Determine the [x, y] coordinate at the center of the cell enclosing the given text.  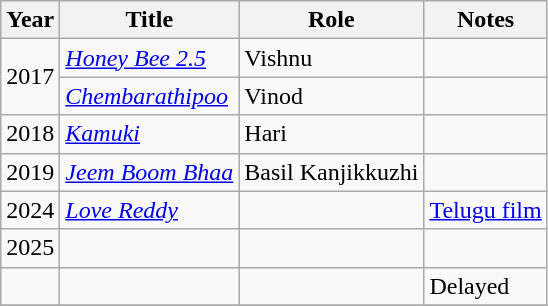
Vinod [332, 96]
Delayed [486, 286]
Kamuki [150, 134]
Chembarathipoo [150, 96]
Basil Kanjikkuzhi [332, 172]
Telugu film [486, 210]
Title [150, 20]
Year [30, 20]
Vishnu [332, 58]
2025 [30, 248]
Role [332, 20]
Love Reddy [150, 210]
Honey Bee 2.5 [150, 58]
2024 [30, 210]
Notes [486, 20]
2018 [30, 134]
Hari [332, 134]
2017 [30, 77]
2019 [30, 172]
Jeem Boom Bhaa [150, 172]
